Find where the given text appears and provide that cell's center as (X, Y) coordinate. 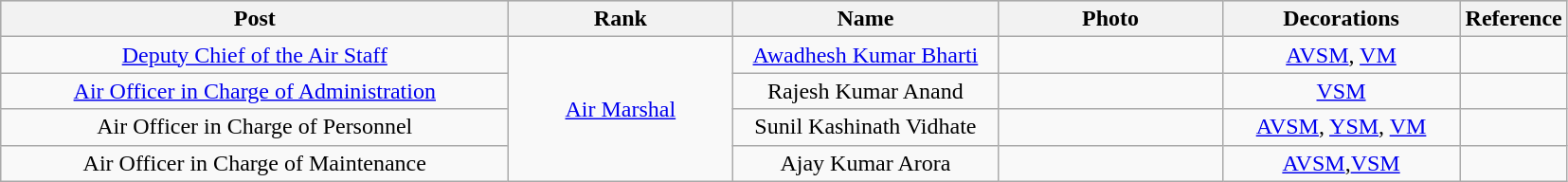
Rank (621, 19)
Awadhesh Kumar Bharti (866, 55)
Sunil Kashinath Vidhate (866, 127)
VSM (1342, 91)
Ajay Kumar Arora (866, 163)
AVSM, VM (1342, 55)
Air Officer in Charge of Maintenance (255, 163)
Air Officer in Charge of Administration (255, 91)
Reference (1514, 19)
Rajesh Kumar Anand (866, 91)
AVSM,VSM (1342, 163)
AVSM, YSM, VM (1342, 127)
Air Marshal (621, 109)
Post (255, 19)
Photo (1110, 19)
Deputy Chief of the Air Staff (255, 55)
Decorations (1342, 19)
Air Officer in Charge of Personnel (255, 127)
Name (866, 19)
